Capture the cell that displays the provided text and extract its [X, Y] central coordinate. 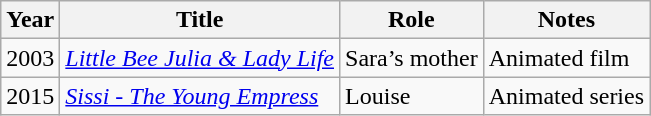
2003 [30, 58]
Notes [566, 20]
Role [412, 20]
Sara’s mother [412, 58]
Louise [412, 96]
2015 [30, 96]
Animated series [566, 96]
Little Bee Julia & Lady Life [200, 58]
Animated film [566, 58]
Title [200, 20]
Sissi - The Young Empress [200, 96]
Year [30, 20]
